Detect which cell encompasses the target text, then output its [X, Y] center coordinate. 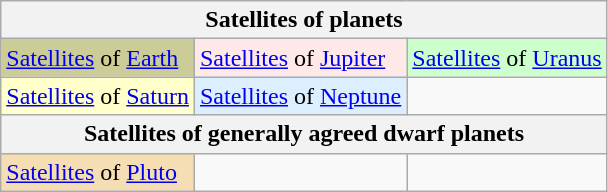
Satellites of Uranus [507, 58]
Satellites of planets [304, 20]
Satellites of Saturn [98, 96]
Satellites of Jupiter [300, 58]
Satellites of Pluto [98, 172]
Satellites of generally agreed dwarf planets [304, 134]
Satellites of Neptune [300, 96]
Satellites of Earth [98, 58]
